Output the [x, y] coordinate of the center of the cell containing the given text.  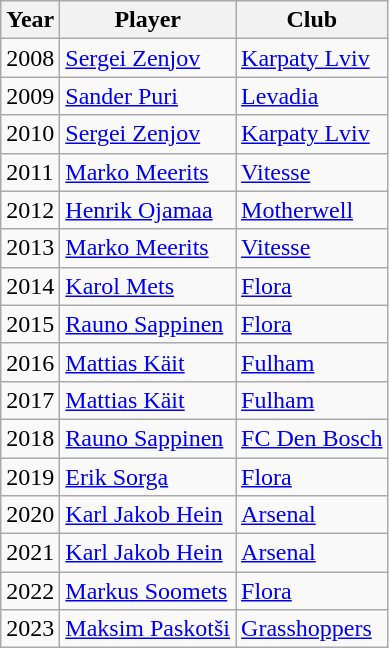
2009 [30, 96]
2021 [30, 553]
FC Den Bosch [312, 438]
Markus Soomets [148, 591]
Henrik Ojamaa [148, 210]
Player [148, 20]
2010 [30, 134]
2022 [30, 591]
2015 [30, 324]
Motherwell [312, 210]
Year [30, 20]
2017 [30, 400]
2019 [30, 477]
Levadia [312, 96]
2016 [30, 362]
Erik Sorga [148, 477]
2023 [30, 629]
Maksim Paskotši [148, 629]
2012 [30, 210]
Club [312, 20]
2014 [30, 286]
Karol Mets [148, 286]
2008 [30, 58]
2018 [30, 438]
Grasshoppers [312, 629]
Sander Puri [148, 96]
2011 [30, 172]
2020 [30, 515]
2013 [30, 248]
